Return (x, y) of the center of cell containing provided text 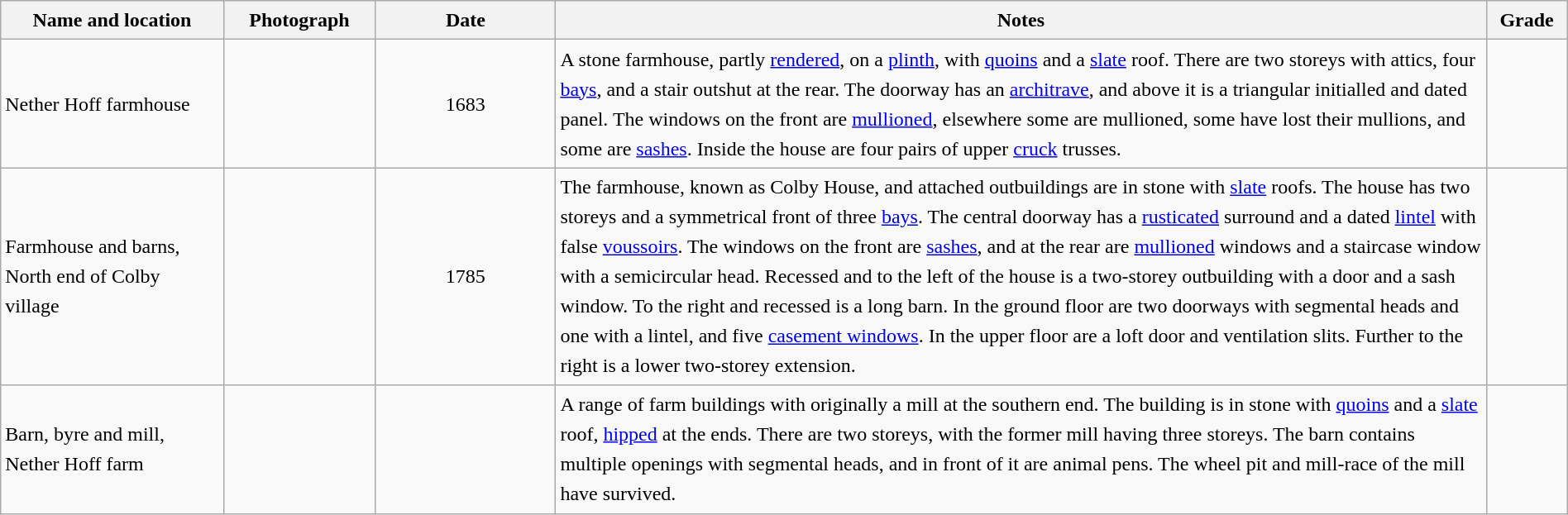
1683 (466, 104)
Date (466, 20)
Barn, byre and mill,Nether Hoff farm (112, 450)
Notes (1021, 20)
Grade (1527, 20)
Name and location (112, 20)
Nether Hoff farmhouse (112, 104)
Photograph (299, 20)
1785 (466, 276)
Farmhouse and barns,North end of Colby village (112, 276)
